Capture the cell that displays the provided text and extract its (x, y) central coordinate. 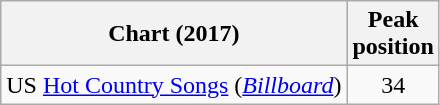
34 (393, 85)
Chart (2017) (174, 34)
Peakposition (393, 34)
US Hot Country Songs (Billboard) (174, 85)
